Pinpoint the cell where the given text exists, returning its (X, Y) midpoint coordinate. 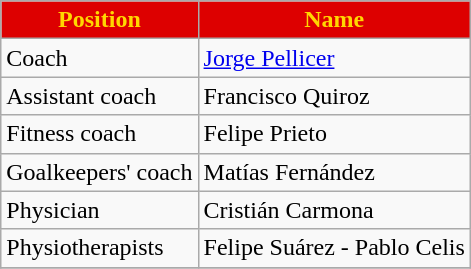
Felipe Suárez - Pablo Celis (334, 248)
Position (100, 20)
Physiotherapists (100, 248)
Fitness coach (100, 134)
Goalkeepers' coach (100, 172)
Cristián Carmona (334, 210)
Name (334, 20)
Felipe Prieto (334, 134)
Jorge Pellicer (334, 58)
Matías Fernández (334, 172)
Physician (100, 210)
Francisco Quiroz (334, 96)
Assistant coach (100, 96)
Coach (100, 58)
